Output the [X, Y] coordinate of the center of the cell containing the given text.  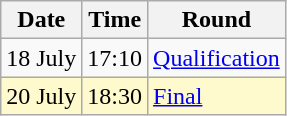
17:10 [115, 58]
Date [42, 20]
Final [217, 96]
20 July [42, 96]
18 July [42, 58]
Qualification [217, 58]
18:30 [115, 96]
Time [115, 20]
Round [217, 20]
